From the cell containing the given text, extract its center point as (x, y) coordinate. 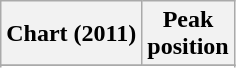
Chart (2011) (72, 34)
Peakposition (188, 34)
